For the text-containing cell, return its midpoint in [X, Y] coordinate format. 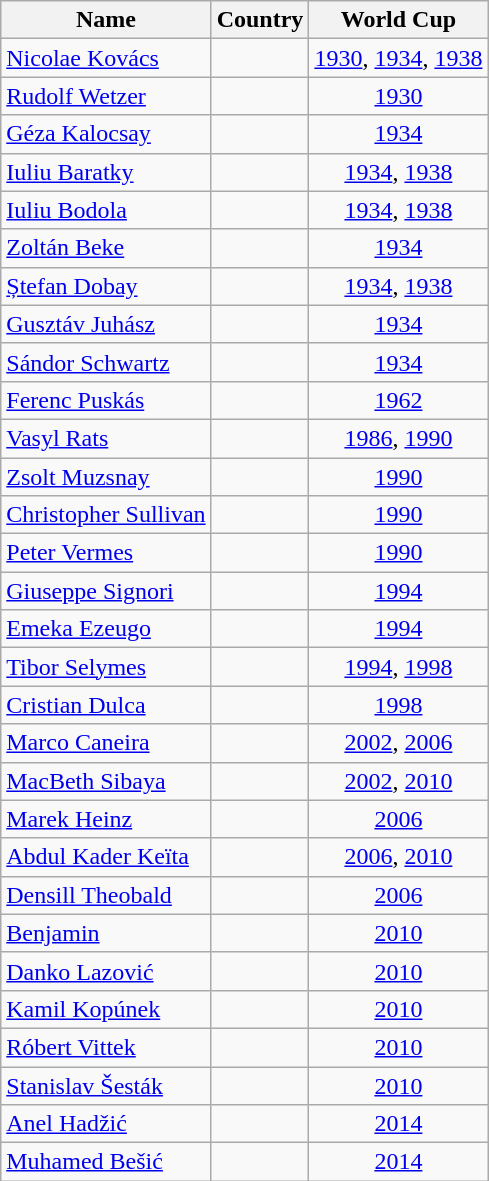
Iuliu Baratky [106, 172]
Anel Hadžić [106, 1124]
1994, 1998 [398, 667]
Country [260, 20]
Name [106, 20]
2006, 2010 [398, 857]
Muhamed Bešić [106, 1162]
Christopher Sullivan [106, 515]
Peter Vermes [106, 553]
2002, 2010 [398, 781]
Cristian Dulca [106, 705]
Nicolae Kovács [106, 58]
MacBeth Sibaya [106, 781]
Iuliu Bodola [106, 210]
Tibor Selymes [106, 667]
1930, 1934, 1938 [398, 58]
Benjamin [106, 933]
Stanislav Šesták [106, 1085]
Densill Theobald [106, 895]
Marek Heinz [106, 819]
2002, 2006 [398, 743]
Sándor Schwartz [106, 362]
Zsolt Muzsnay [106, 477]
Rudolf Wetzer [106, 96]
Marco Caneira [106, 743]
Kamil Kopúnek [106, 1009]
1962 [398, 400]
Róbert Vittek [106, 1047]
Ferenc Puskás [106, 400]
Gusztáv Juhász [106, 324]
Abdul Kader Keïta [106, 857]
Ștefan Dobay [106, 286]
1986, 1990 [398, 438]
Danko Lazović [106, 971]
Emeka Ezeugo [106, 629]
Giuseppe Signori [106, 591]
Géza Kalocsay [106, 134]
1998 [398, 705]
World Cup [398, 20]
Zoltán Beke [106, 248]
Vasyl Rats [106, 438]
1930 [398, 96]
